Identify which cell holds the provided text, then report its [X, Y] central coordinate. 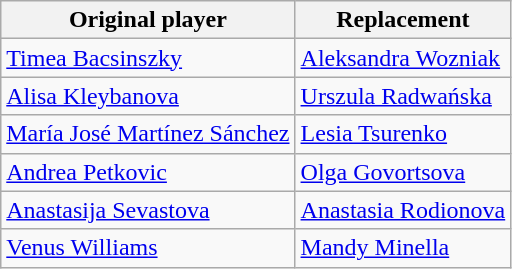
Lesia Tsurenko [403, 134]
Olga Govortsova [403, 172]
Aleksandra Wozniak [403, 58]
Mandy Minella [403, 248]
Anastasia Rodionova [403, 210]
Venus Williams [148, 248]
Replacement [403, 20]
Alisa Kleybanova [148, 96]
Urszula Radwańska [403, 96]
Anastasija Sevastova [148, 210]
Andrea Petkovic [148, 172]
Timea Bacsinszky [148, 58]
María José Martínez Sánchez [148, 134]
Original player [148, 20]
